From the cell containing the given text, extract its center point as (X, Y) coordinate. 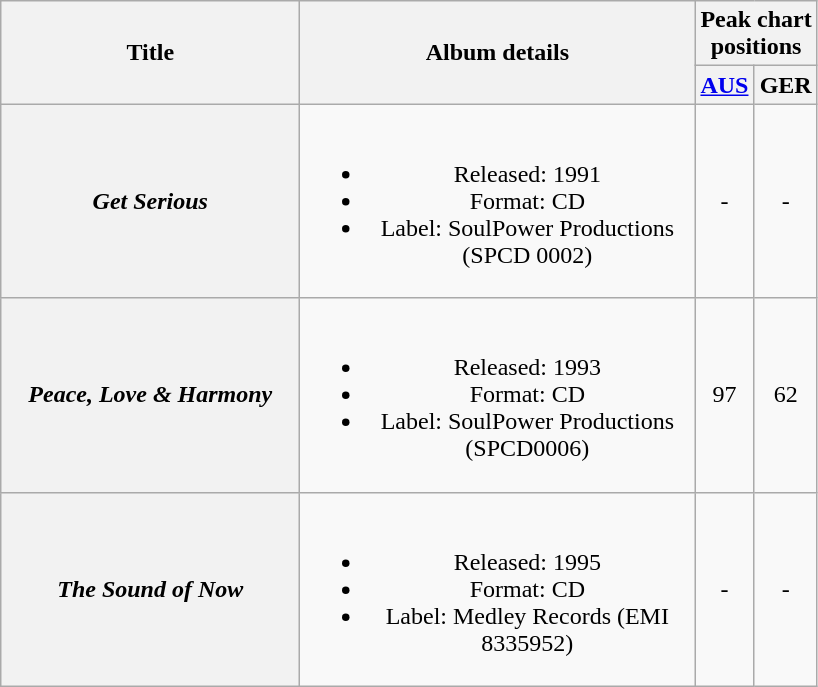
GER (786, 85)
Album details (498, 52)
62 (786, 395)
The Sound of Now (150, 589)
AUS (724, 85)
Get Serious (150, 201)
97 (724, 395)
Title (150, 52)
Released: 1993Format: CDLabel: SoulPower Productions (SPCD0006) (498, 395)
Peak chartpositions (756, 34)
Peace, Love & Harmony (150, 395)
Released: 1991Format: CDLabel: SoulPower Productions (SPCD 0002) (498, 201)
Released: 1995Format: CDLabel: Medley Records (EMI 8335952) (498, 589)
